For the text-containing cell, return its midpoint in (X, Y) coordinate format. 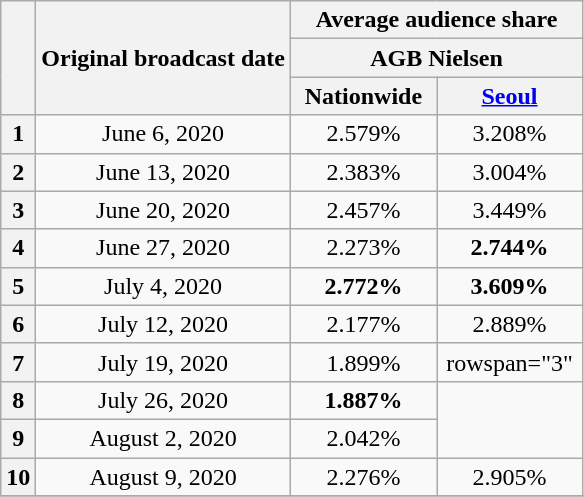
9 (18, 438)
Average audience share (436, 20)
2.579% (363, 134)
1 (18, 134)
July 26, 2020 (164, 400)
3.004% (509, 172)
2.177% (363, 324)
10 (18, 477)
3 (18, 210)
June 20, 2020 (164, 210)
June 6, 2020 (164, 134)
June 27, 2020 (164, 248)
2.273% (363, 248)
July 12, 2020 (164, 324)
2 (18, 172)
4 (18, 248)
2.889% (509, 324)
June 13, 2020 (164, 172)
2.276% (363, 477)
Nationwide (363, 96)
3.609% (509, 286)
7 (18, 362)
2.905% (509, 477)
2.457% (363, 210)
2.772% (363, 286)
8 (18, 400)
rowspan="3" (509, 362)
August 9, 2020 (164, 477)
3.208% (509, 134)
July 4, 2020 (164, 286)
August 2, 2020 (164, 438)
2.744% (509, 248)
1.899% (363, 362)
2.383% (363, 172)
5 (18, 286)
1.887% (363, 400)
Original broadcast date (164, 58)
Seoul (509, 96)
July 19, 2020 (164, 362)
6 (18, 324)
AGB Nielsen (436, 58)
2.042% (363, 438)
3.449% (509, 210)
